From the cell containing the given text, extract its center point as [x, y] coordinate. 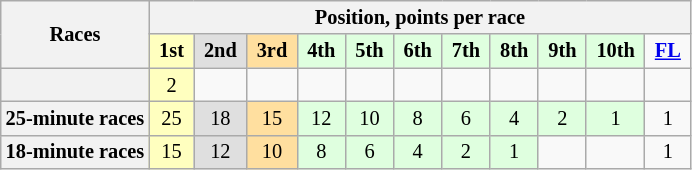
25 [172, 118]
4th [321, 51]
2nd [220, 51]
3rd [272, 51]
25-minute races [75, 118]
18-minute races [75, 152]
6th [418, 51]
8th [514, 51]
FL [668, 51]
10th [615, 51]
9th [562, 51]
Position, points per race [420, 17]
5th [369, 51]
1st [172, 51]
7th [466, 51]
18 [220, 118]
Races [75, 34]
